Determine the [x, y] coordinate at the center of the cell enclosing the given text.  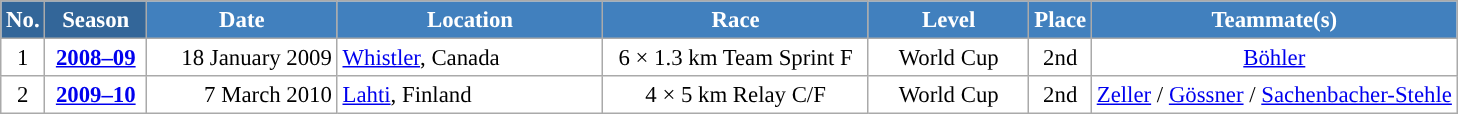
18 January 2009 [242, 58]
Lahti, Finland [470, 95]
Place [1060, 20]
Böhler [1274, 58]
2 [23, 95]
2009–10 [96, 95]
6 × 1.3 km Team Sprint F [736, 58]
Level [948, 20]
7 March 2010 [242, 95]
Whistler, Canada [470, 58]
Race [736, 20]
Date [242, 20]
Zeller / Gössner / Sachenbacher-Stehle [1274, 95]
2008–09 [96, 58]
No. [23, 20]
4 × 5 km Relay C/F [736, 95]
Location [470, 20]
1 [23, 58]
Season [96, 20]
Teammate(s) [1274, 20]
